Identify which cell holds the provided text, then report its [x, y] central coordinate. 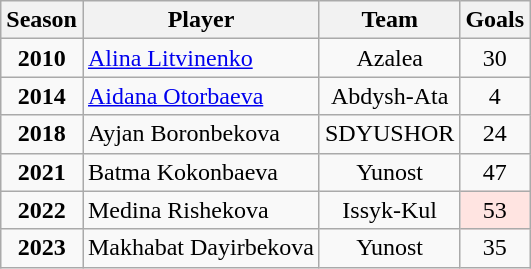
2023 [42, 248]
35 [495, 248]
Season [42, 20]
Player [200, 20]
Team [389, 20]
30 [495, 58]
Medina Rishekova [200, 210]
Issyk-Kul [389, 210]
53 [495, 210]
Azalea [389, 58]
Alina Litvinenko [200, 58]
2022 [42, 210]
2018 [42, 134]
SDYUSHOR [389, 134]
4 [495, 96]
2021 [42, 172]
Ayjan Boronbekova [200, 134]
2010 [42, 58]
Goals [495, 20]
Abdysh-Ata [389, 96]
Batma Kokonbaeva [200, 172]
24 [495, 134]
2014 [42, 96]
Makhabat Dayirbekova [200, 248]
Aidana Otorbaeva [200, 96]
47 [495, 172]
